Provide the (X, Y) coordinate of the cell's center where the given text is located.  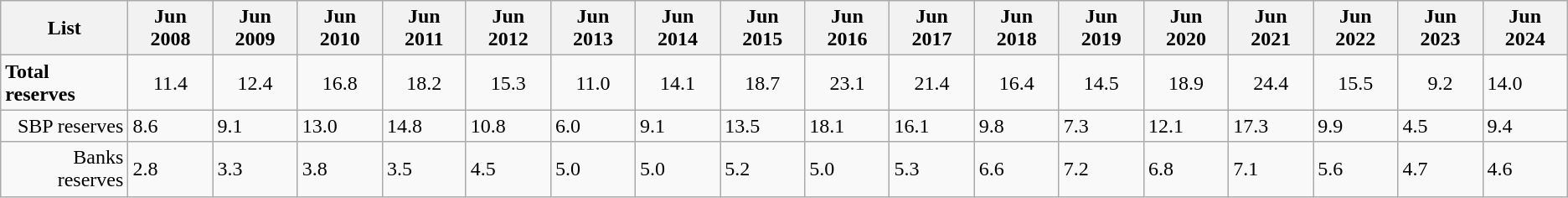
18.7 (762, 82)
Jun 2014 (678, 29)
Jun 2015 (762, 29)
8.6 (171, 126)
Banks reserves (64, 169)
Jun 2009 (255, 29)
Jun 2011 (424, 29)
7.2 (1101, 169)
Jun 2024 (1524, 29)
18.9 (1186, 82)
18.2 (424, 82)
9.2 (1441, 82)
11.0 (593, 82)
14.1 (678, 82)
Jun 2017 (931, 29)
13.5 (762, 126)
3.8 (340, 169)
3.5 (424, 169)
15.5 (1355, 82)
14.0 (1524, 82)
9.8 (1017, 126)
Jun 2010 (340, 29)
16.1 (931, 126)
14.8 (424, 126)
9.9 (1355, 126)
Jun 2022 (1355, 29)
16.4 (1017, 82)
15.3 (508, 82)
6.6 (1017, 169)
3.3 (255, 169)
12.1 (1186, 126)
18.1 (848, 126)
21.4 (931, 82)
6.0 (593, 126)
Jun 2016 (848, 29)
2.8 (171, 169)
Jun 2021 (1271, 29)
Jun 2018 (1017, 29)
Jun 2012 (508, 29)
12.4 (255, 82)
Total reserves (64, 82)
14.5 (1101, 82)
13.0 (340, 126)
Jun 2023 (1441, 29)
23.1 (848, 82)
5.3 (931, 169)
Jun 2008 (171, 29)
11.4 (171, 82)
6.8 (1186, 169)
16.8 (340, 82)
Jun 2013 (593, 29)
9.4 (1524, 126)
SBP reserves (64, 126)
4.7 (1441, 169)
5.6 (1355, 169)
10.8 (508, 126)
4.6 (1524, 169)
24.4 (1271, 82)
5.2 (762, 169)
Jun 2020 (1186, 29)
7.3 (1101, 126)
List (64, 29)
17.3 (1271, 126)
7.1 (1271, 169)
Jun 2019 (1101, 29)
